Capture the cell that displays the provided text and extract its [x, y] central coordinate. 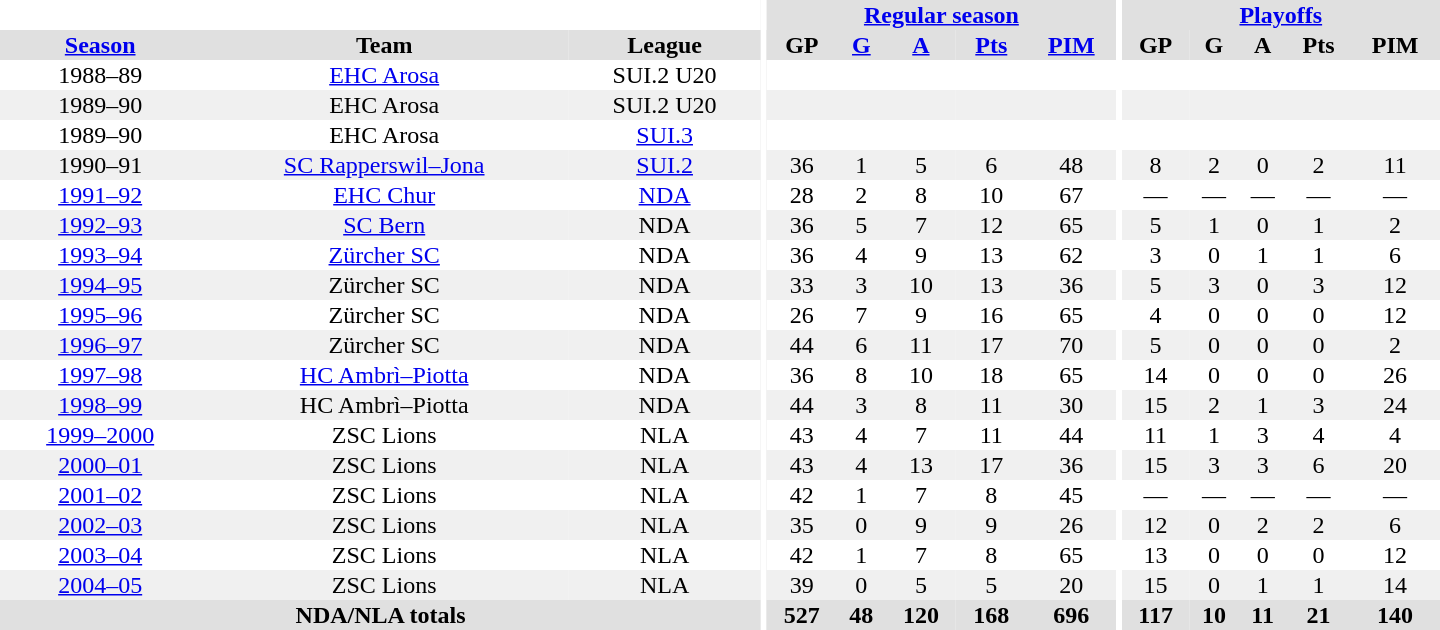
2001–02 [100, 495]
18 [991, 375]
28 [802, 195]
527 [802, 615]
35 [802, 525]
30 [1071, 405]
2004–05 [100, 585]
SC Bern [384, 225]
1994–95 [100, 285]
Playoffs [1281, 15]
2000–01 [100, 465]
Season [100, 45]
168 [991, 615]
62 [1071, 255]
NDA/NLA totals [380, 615]
67 [1071, 195]
1990–91 [100, 165]
117 [1156, 615]
39 [802, 585]
33 [802, 285]
Regular season [942, 15]
1997–98 [100, 375]
70 [1071, 345]
1992–93 [100, 225]
21 [1318, 615]
16 [991, 315]
EHC Chur [384, 195]
1993–94 [100, 255]
League [664, 45]
1991–92 [100, 195]
24 [1395, 405]
SUI.2 [664, 165]
45 [1071, 495]
1995–96 [100, 315]
1998–99 [100, 405]
120 [921, 615]
140 [1395, 615]
Team [384, 45]
2002–03 [100, 525]
1988–89 [100, 75]
2003–04 [100, 555]
SUI.3 [664, 135]
1999–2000 [100, 435]
696 [1071, 615]
SC Rapperswil–Jona [384, 165]
1996–97 [100, 345]
